Return [x, y] of the center of cell containing provided text 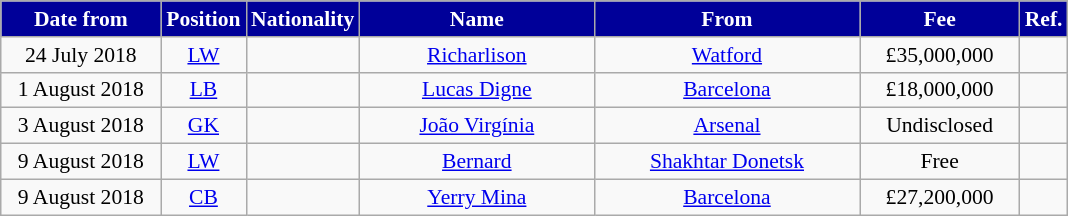
3 August 2018 [81, 126]
LB [204, 90]
From [726, 19]
Nationality [302, 19]
Ref. [1044, 19]
Undisclosed [940, 126]
GK [204, 126]
Lucas Digne [476, 90]
Arsenal [726, 126]
24 July 2018 [81, 55]
Free [940, 162]
Shakhtar Donetsk [726, 162]
Bernard [476, 162]
Yerry Mina [476, 197]
João Virgínia [476, 126]
Position [204, 19]
Date from [81, 19]
£27,200,000 [940, 197]
£35,000,000 [940, 55]
Watford [726, 55]
Name [476, 19]
CB [204, 197]
£18,000,000 [940, 90]
Richarlison [476, 55]
Fee [940, 19]
1 August 2018 [81, 90]
